Provide the [X, Y] coordinate of the cell's center where the given text is located.  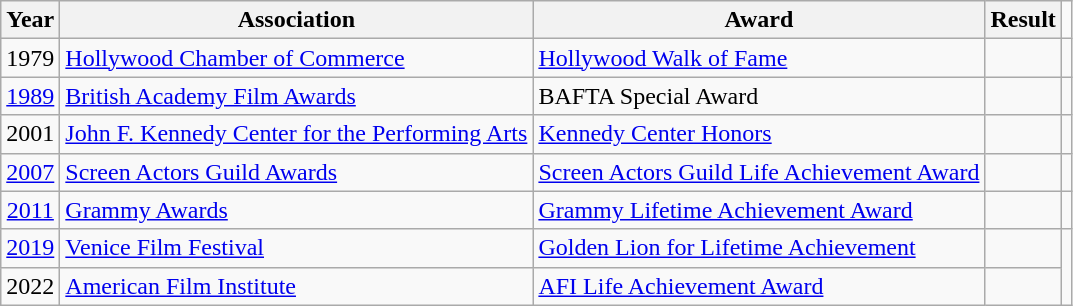
Hollywood Walk of Fame [759, 58]
Grammy Awards [296, 210]
BAFTA Special Award [759, 96]
2007 [30, 172]
Screen Actors Guild Life Achievement Award [759, 172]
Screen Actors Guild Awards [296, 172]
2019 [30, 248]
Award [759, 20]
John F. Kennedy Center for the Performing Arts [296, 134]
Year [30, 20]
Grammy Lifetime Achievement Award [759, 210]
Golden Lion for Lifetime Achievement [759, 248]
Result [1023, 20]
1989 [30, 96]
American Film Institute [296, 286]
Hollywood Chamber of Commerce [296, 58]
2011 [30, 210]
2022 [30, 286]
Kennedy Center Honors [759, 134]
1979 [30, 58]
Venice Film Festival [296, 248]
British Academy Film Awards [296, 96]
AFI Life Achievement Award [759, 286]
Association [296, 20]
2001 [30, 134]
